From the cell containing the given text, extract its center point as [x, y] coordinate. 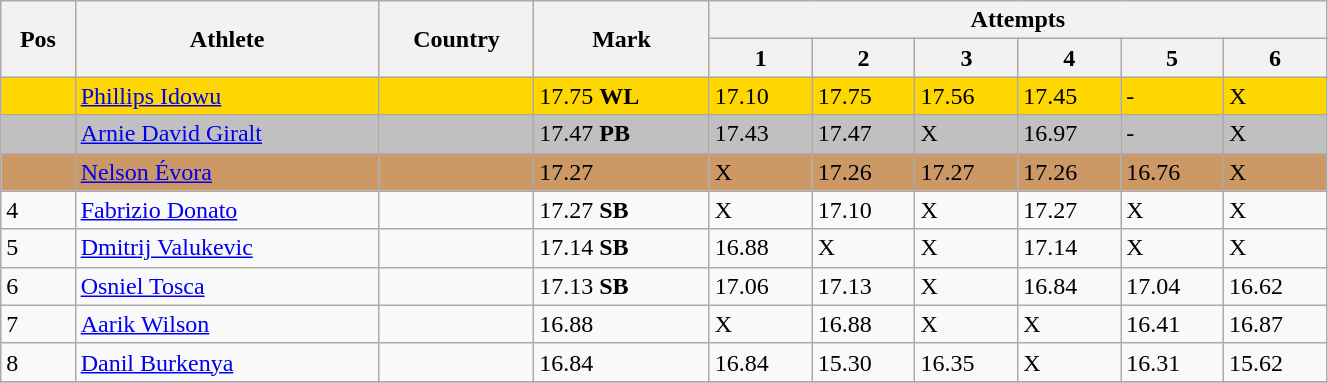
Dmitrij Valukevic [227, 248]
Fabrizio Donato [227, 210]
17.43 [760, 134]
Athlete [227, 39]
17.75 [864, 96]
16.35 [966, 362]
17.13 [864, 286]
16.31 [1172, 362]
17.47 PB [622, 134]
1 [760, 58]
16.97 [1070, 134]
17.75 WL [622, 96]
17.04 [1172, 286]
17.27 SB [622, 210]
Mark [622, 39]
16.62 [1276, 286]
17.13 SB [622, 286]
Attempts [1018, 20]
17.45 [1070, 96]
Country [456, 39]
Nelson Évora [227, 172]
Arnie David Giralt [227, 134]
15.62 [1276, 362]
17.06 [760, 286]
Danil Burkenya [227, 362]
16.41 [1172, 324]
15.30 [864, 362]
17.14 [1070, 248]
Aarik Wilson [227, 324]
17.47 [864, 134]
3 [966, 58]
16.87 [1276, 324]
Osniel Tosca [227, 286]
2 [864, 58]
16.76 [1172, 172]
Pos [38, 39]
8 [38, 362]
17.56 [966, 96]
Phillips Idowu [227, 96]
17.14 SB [622, 248]
7 [38, 324]
